Pinpoint the cell where the given text exists, returning its [x, y] midpoint coordinate. 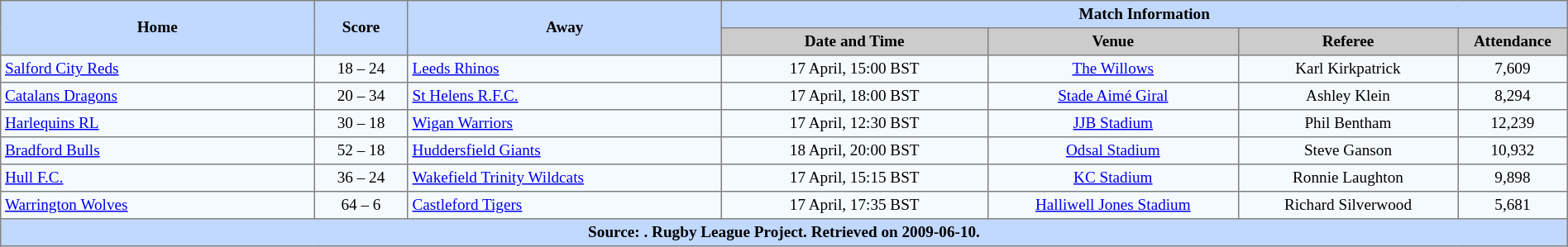
7,609 [1513, 69]
Odsal Stadium [1113, 150]
Warrington Wolves [157, 205]
17 April, 17:35 BST [854, 205]
36 – 24 [361, 178]
8,294 [1513, 96]
Match Information [1145, 15]
Steve Ganson [1348, 150]
17 April, 12:30 BST [854, 124]
Score [361, 28]
9,898 [1513, 178]
Referee [1348, 41]
Halliwell Jones Stadium [1113, 205]
Venue [1113, 41]
Karl Kirkpatrick [1348, 69]
Ronnie Laughton [1348, 178]
Hull F.C. [157, 178]
St Helens R.F.C. [564, 96]
20 – 34 [361, 96]
Harlequins RL [157, 124]
Salford City Reds [157, 69]
Source: . Rugby League Project. Retrieved on 2009-06-10. [784, 233]
52 – 18 [361, 150]
64 – 6 [361, 205]
Wakefield Trinity Wildcats [564, 178]
5,681 [1513, 205]
Attendance [1513, 41]
Away [564, 28]
Home [157, 28]
18 April, 20:00 BST [854, 150]
Date and Time [854, 41]
The Willows [1113, 69]
JJB Stadium [1113, 124]
12,239 [1513, 124]
Richard Silverwood [1348, 205]
Stade Aimé Giral [1113, 96]
KC Stadium [1113, 178]
Leeds Rhinos [564, 69]
Ashley Klein [1348, 96]
17 April, 15:00 BST [854, 69]
17 April, 15:15 BST [854, 178]
Wigan Warriors [564, 124]
17 April, 18:00 BST [854, 96]
Huddersfield Giants [564, 150]
18 – 24 [361, 69]
Bradford Bulls [157, 150]
Phil Bentham [1348, 124]
Catalans Dragons [157, 96]
10,932 [1513, 150]
30 – 18 [361, 124]
Castleford Tigers [564, 205]
